For the text-containing cell, return its midpoint in (x, y) coordinate format. 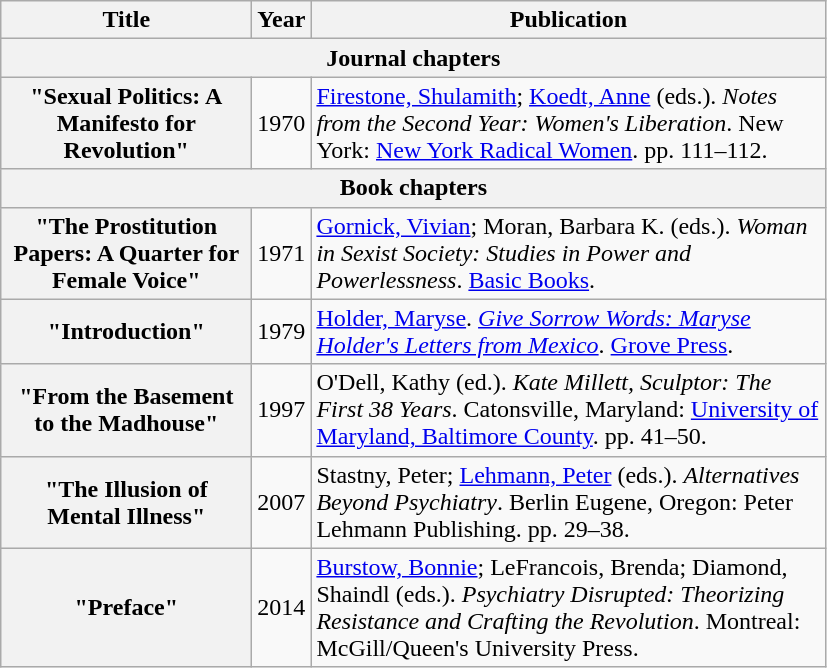
1971 (282, 253)
Publication (568, 20)
1997 (282, 410)
"Sexual Politics: A Manifesto for Revolution" (126, 123)
Title (126, 20)
"Introduction" (126, 332)
Firestone, Shulamith; Koedt, Anne (eds.). Notes from the Second Year: Women's Liberation. New York: New York Radical Women. pp. 111–112. (568, 123)
1979 (282, 332)
O'Dell, Kathy (ed.). Kate Millett, Sculptor: The First 38 Years. Catonsville, Maryland: University of Maryland, Baltimore County. pp. 41–50. (568, 410)
"Preface" (126, 608)
Stastny, Peter; Lehmann, Peter (eds.). Alternatives Beyond Psychiatry. Berlin Eugene, Oregon: Peter Lehmann Publishing. pp. 29–38. (568, 502)
Book chapters (414, 188)
"The Illusion of Mental Illness" (126, 502)
Journal chapters (414, 58)
Year (282, 20)
1970 (282, 123)
2014 (282, 608)
Holder, Maryse. Give Sorrow Words: Maryse Holder's Letters from Mexico. Grove Press. (568, 332)
Gornick, Vivian; Moran, Barbara K. (eds.). Woman in Sexist Society: Studies in Power and Powerlessness. Basic Books. (568, 253)
"From the Basement to the Madhouse" (126, 410)
2007 (282, 502)
"The Prostitution Papers: A Quarter for Female Voice" (126, 253)
